Locate the cell with the specified text and output its (X, Y) center coordinate. 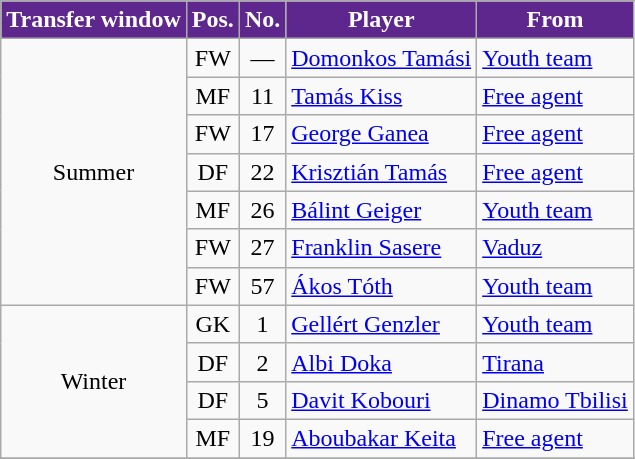
No. (262, 20)
GK (212, 324)
2 (262, 362)
George Ganea (382, 134)
Player (382, 20)
27 (262, 248)
1 (262, 324)
Pos. (212, 20)
57 (262, 286)
Tirana (556, 362)
26 (262, 210)
Gellért Genzler (382, 324)
— (262, 58)
Domonkos Tamási (382, 58)
17 (262, 134)
Winter (94, 381)
From (556, 20)
Dinamo Tbilisi (556, 400)
11 (262, 96)
5 (262, 400)
Davit Kobouri (382, 400)
Albi Doka (382, 362)
22 (262, 172)
Transfer window (94, 20)
19 (262, 438)
Vaduz (556, 248)
Summer (94, 172)
Franklin Sasere (382, 248)
Bálint Geiger (382, 210)
Krisztián Tamás (382, 172)
Tamás Kiss (382, 96)
Ákos Tóth (382, 286)
Aboubakar Keita (382, 438)
